Find where the given text appears and provide that cell's center as [x, y] coordinate. 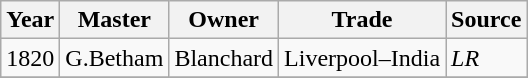
Source [486, 20]
Owner [224, 20]
LR [486, 58]
Trade [362, 20]
G.Betham [114, 58]
Blanchard [224, 58]
Master [114, 20]
1820 [30, 58]
Liverpool–India [362, 58]
Year [30, 20]
